Extract the (x, y) coordinate from the center of the cell holding the provided text.  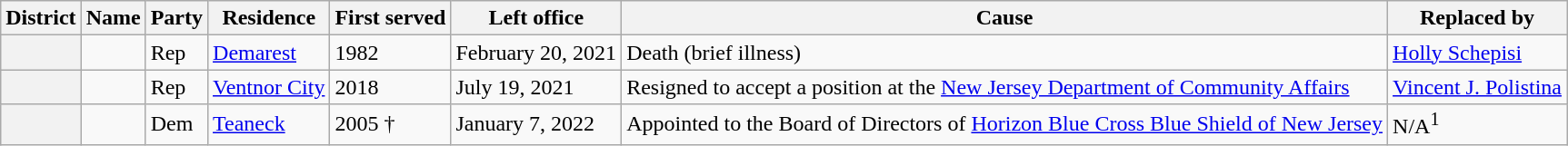
Residence (269, 18)
Appointed to the Board of Directors of Horizon Blue Cross Blue Shield of New Jersey (1005, 125)
2005 † (391, 125)
Replaced by (1478, 18)
District (41, 18)
Resigned to accept a position at the New Jersey Department of Community Affairs (1005, 87)
February 20, 2021 (536, 53)
First served (391, 18)
Death (brief illness) (1005, 53)
Cause (1005, 18)
January 7, 2022 (536, 125)
Name (113, 18)
Left office (536, 18)
Ventnor City (269, 87)
1982 (391, 53)
Teaneck (269, 125)
Party (176, 18)
July 19, 2021 (536, 87)
2018 (391, 87)
N/A1 (1478, 125)
Demarest (269, 53)
Vincent J. Polistina (1478, 87)
Holly Schepisi (1478, 53)
Dem (176, 125)
